Capture the cell that displays the provided text and extract its (X, Y) central coordinate. 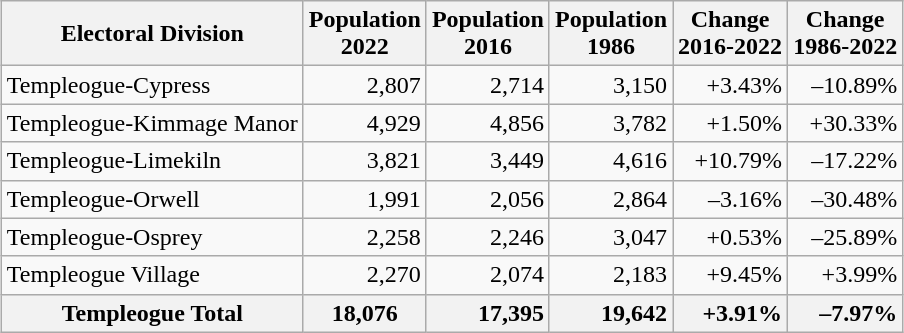
4,856 (488, 123)
2,807 (364, 85)
+1.50% (730, 123)
3,047 (610, 237)
Templeogue-Osprey (152, 237)
+30.33% (846, 123)
1,991 (364, 199)
Change2016-2022 (730, 34)
+10.79% (730, 161)
+0.53% (730, 237)
Population2016 (488, 34)
–10.89% (846, 85)
Electoral Division (152, 34)
–25.89% (846, 237)
+9.45% (730, 275)
2,183 (610, 275)
+3.91% (730, 313)
2,864 (610, 199)
Templeogue-Limekiln (152, 161)
3,821 (364, 161)
2,074 (488, 275)
3,449 (488, 161)
Templeogue-Kimmage Manor (152, 123)
–17.22% (846, 161)
Change1986-2022 (846, 34)
–3.16% (730, 199)
2,056 (488, 199)
Population1986 (610, 34)
17,395 (488, 313)
–30.48% (846, 199)
Templeogue-Cypress (152, 85)
Templeogue-Orwell (152, 199)
3,782 (610, 123)
4,929 (364, 123)
19,642 (610, 313)
Population2022 (364, 34)
Templeogue Total (152, 313)
–7.97% (846, 313)
18,076 (364, 313)
2,246 (488, 237)
+3.43% (730, 85)
4,616 (610, 161)
Templeogue Village (152, 275)
2,258 (364, 237)
3,150 (610, 85)
2,270 (364, 275)
2,714 (488, 85)
+3.99% (846, 275)
